Capture the cell that displays the provided text and extract its [X, Y] central coordinate. 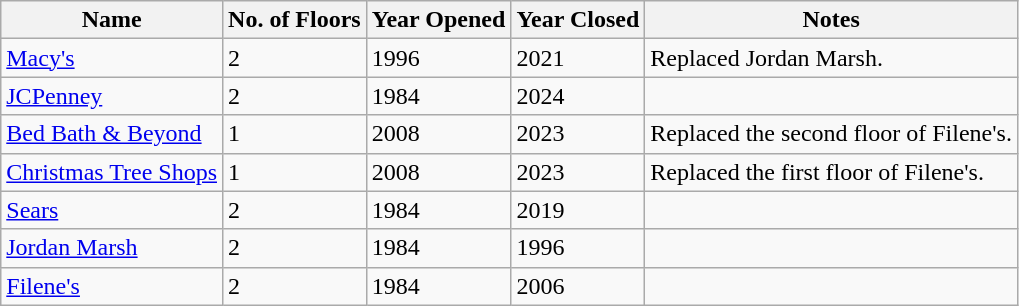
2024 [578, 96]
2019 [578, 210]
Replaced the second floor of Filene's. [832, 134]
Macy's [112, 58]
Year Opened [438, 20]
Sears [112, 210]
Christmas Tree Shops [112, 172]
JCPenney [112, 96]
Replaced Jordan Marsh. [832, 58]
2006 [578, 286]
Year Closed [578, 20]
Filene's [112, 286]
Jordan Marsh [112, 248]
No. of Floors [295, 20]
2021 [578, 58]
Bed Bath & Beyond [112, 134]
Replaced the first floor of Filene's. [832, 172]
Notes [832, 20]
Name [112, 20]
